Extract the (x, y) coordinate from the center of the cell holding the provided text.  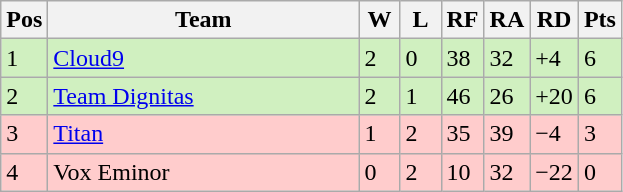
46 (462, 96)
4 (24, 172)
Vox Eminor (204, 172)
Team (204, 20)
RF (462, 20)
Titan (204, 134)
W (380, 20)
10 (462, 172)
RA (507, 20)
L (420, 20)
38 (462, 58)
Pts (600, 20)
39 (507, 134)
+4 (554, 58)
−22 (554, 172)
+20 (554, 96)
26 (507, 96)
Cloud9 (204, 58)
Team Dignitas (204, 96)
Pos (24, 20)
−4 (554, 134)
35 (462, 134)
RD (554, 20)
